Return the [x, y] coordinate for the center point of the cell that contains the specified text.  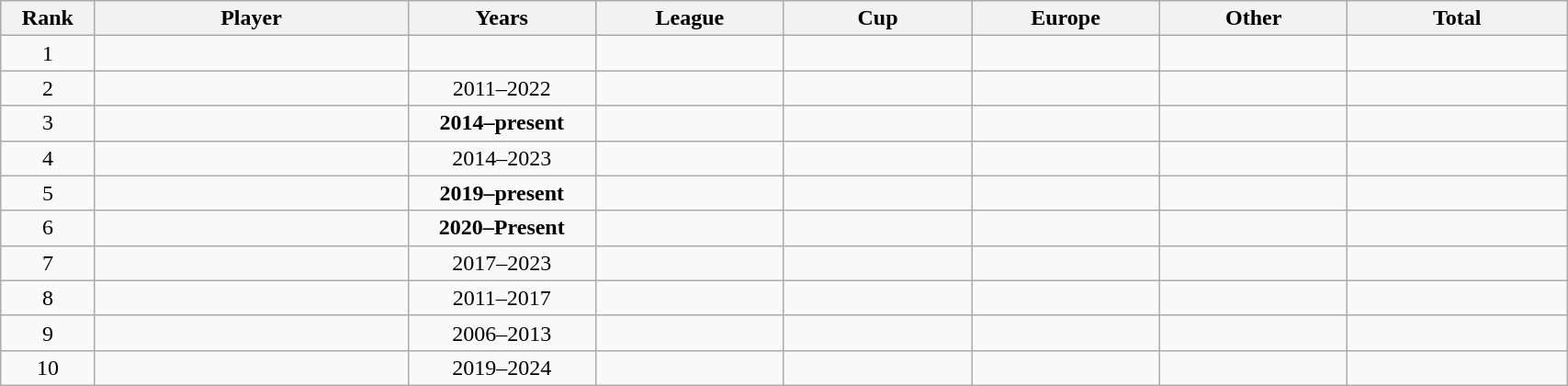
6 [48, 228]
8 [48, 298]
2011–2017 [502, 298]
Cup [878, 18]
3 [48, 123]
Total [1457, 18]
League [691, 18]
2014–2023 [502, 158]
4 [48, 158]
Europe [1066, 18]
2011–2022 [502, 88]
2014–present [502, 123]
5 [48, 193]
Other [1253, 18]
9 [48, 333]
2006–2013 [502, 333]
2019–2024 [502, 368]
Rank [48, 18]
7 [48, 263]
Player [252, 18]
2 [48, 88]
2017–2023 [502, 263]
10 [48, 368]
2020–Present [502, 228]
Years [502, 18]
2019–present [502, 193]
1 [48, 53]
